Return the [x, y] coordinate for the center point of the cell that contains the specified text.  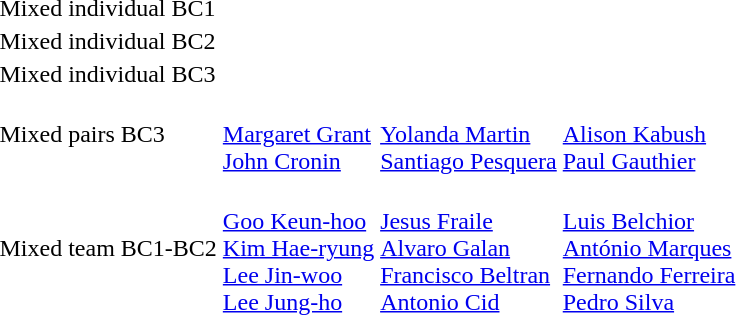
Yolanda Martin Santiago Pesquera [469, 134]
Margaret Grant John Cronin [298, 134]
